Determine the (X, Y) coordinate at the center of the cell enclosing the given text.  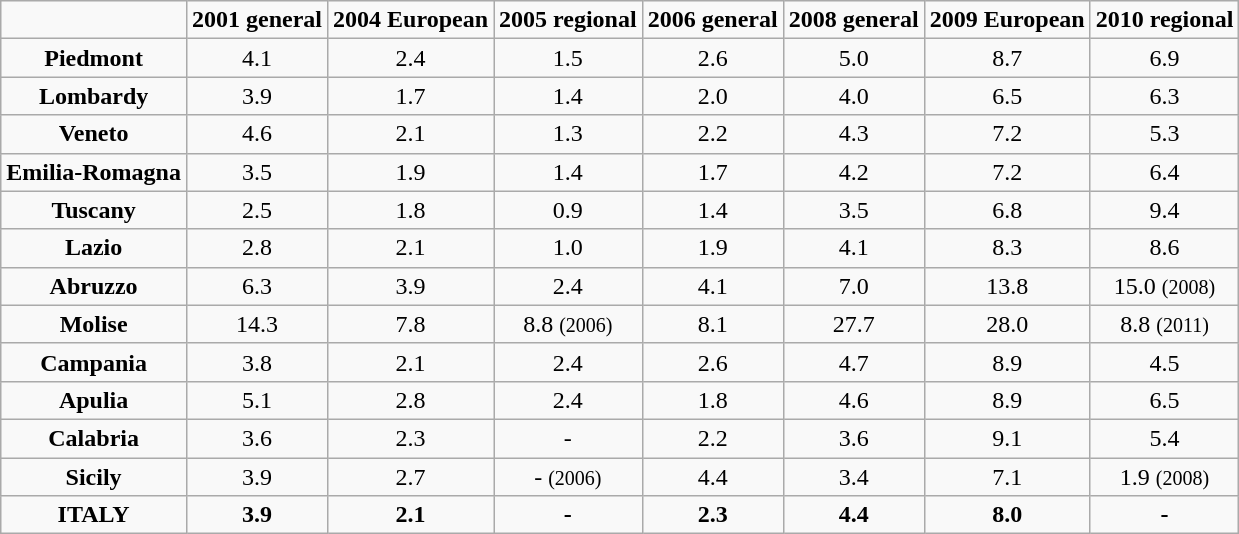
8.8 (2011) (1164, 324)
Calabria (94, 438)
8.6 (1164, 248)
2.0 (712, 96)
2004 European (411, 20)
2.5 (256, 210)
- (2006) (568, 477)
Lazio (94, 248)
13.8 (1007, 286)
6.8 (1007, 210)
7.1 (1007, 477)
Abruzzo (94, 286)
5.1 (256, 400)
4.0 (854, 96)
2005 regional (568, 20)
Piedmont (94, 58)
Campania (94, 362)
14.3 (256, 324)
6.9 (1164, 58)
Sicily (94, 477)
4.2 (854, 172)
9.1 (1007, 438)
8.7 (1007, 58)
2008 general (854, 20)
8.0 (1007, 515)
2009 European (1007, 20)
15.0 (2008) (1164, 286)
5.3 (1164, 134)
1.3 (568, 134)
Emilia-Romagna (94, 172)
9.4 (1164, 210)
3.8 (256, 362)
27.7 (854, 324)
1.9 (2008) (1164, 477)
6.4 (1164, 172)
8.1 (712, 324)
2006 general (712, 20)
5.4 (1164, 438)
Tuscany (94, 210)
5.0 (854, 58)
2010 regional (1164, 20)
4.5 (1164, 362)
4.7 (854, 362)
28.0 (1007, 324)
7.0 (854, 286)
1.0 (568, 248)
4.3 (854, 134)
3.4 (854, 477)
Lombardy (94, 96)
7.8 (411, 324)
Veneto (94, 134)
Molise (94, 324)
Apulia (94, 400)
8.8 (2006) (568, 324)
1.5 (568, 58)
2.7 (411, 477)
2001 general (256, 20)
ITALY (94, 515)
0.9 (568, 210)
8.3 (1007, 248)
